For the text-containing cell, return its midpoint in [X, Y] coordinate format. 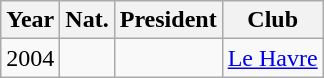
Club [272, 20]
2004 [30, 58]
Year [30, 20]
President [168, 20]
Le Havre [272, 58]
Nat. [87, 20]
